Locate the cell with the specified text and output its (X, Y) center coordinate. 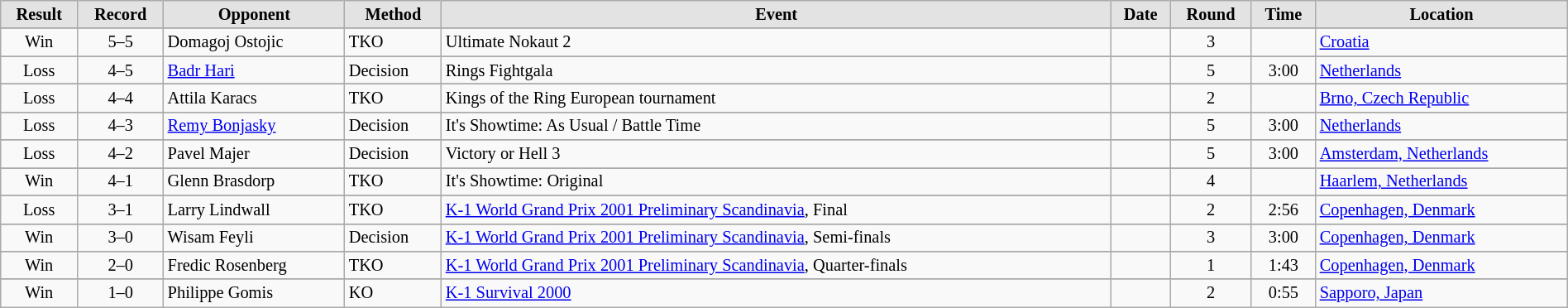
Badr Hari (255, 70)
KO (394, 293)
Rings Fightgala (776, 70)
Method (394, 14)
Ultimate Nokaut 2 (776, 42)
Pavel Majer (255, 154)
Opponent (255, 14)
Remy Bonjasky (255, 126)
4–3 (121, 126)
1–0 (121, 293)
Kings of the Ring European tournament (776, 98)
Round (1211, 14)
4–5 (121, 70)
Philippe Gomis (255, 293)
Brno, Czech Republic (1441, 98)
K-1 World Grand Prix 2001 Preliminary Scandinavia, Final (776, 209)
Result (40, 14)
Wisam Feyli (255, 238)
2:56 (1284, 209)
4–2 (121, 154)
Location (1441, 14)
4–1 (121, 181)
3–0 (121, 238)
Victory or Hell 3 (776, 154)
4–4 (121, 98)
It's Showtime: Original (776, 181)
K-1 World Grand Prix 2001 Preliminary Scandinavia, Semi-finals (776, 238)
Record (121, 14)
K-1 Survival 2000 (776, 293)
It's Showtime: As Usual / Battle Time (776, 126)
3–1 (121, 209)
Domagoj Ostojic (255, 42)
Sapporo, Japan (1441, 293)
2–0 (121, 265)
Larry Lindwall (255, 209)
Amsterdam, Netherlands (1441, 154)
0:55 (1284, 293)
1:43 (1284, 265)
1 (1211, 265)
5–5 (121, 42)
Glenn Brasdorp (255, 181)
Date (1140, 14)
Haarlem, Netherlands (1441, 181)
4 (1211, 181)
Attila Karacs (255, 98)
Fredic Rosenberg (255, 265)
K-1 World Grand Prix 2001 Preliminary Scandinavia, Quarter-finals (776, 265)
Croatia (1441, 42)
Event (776, 14)
Time (1284, 14)
